Return the [x, y] coordinate for the center point of the cell that contains the specified text.  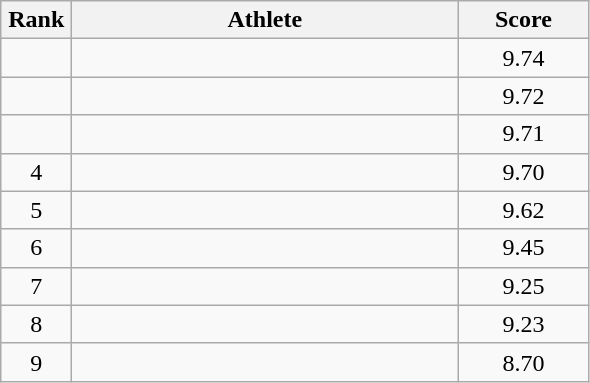
4 [36, 172]
Athlete [265, 20]
8.70 [524, 362]
9 [36, 362]
9.62 [524, 210]
9.70 [524, 172]
8 [36, 324]
Rank [36, 20]
9.45 [524, 248]
9.23 [524, 324]
9.74 [524, 58]
9.72 [524, 96]
Score [524, 20]
5 [36, 210]
9.71 [524, 134]
6 [36, 248]
9.25 [524, 286]
7 [36, 286]
